Return the [X, Y] coordinate for the center point of the cell that contains the specified text.  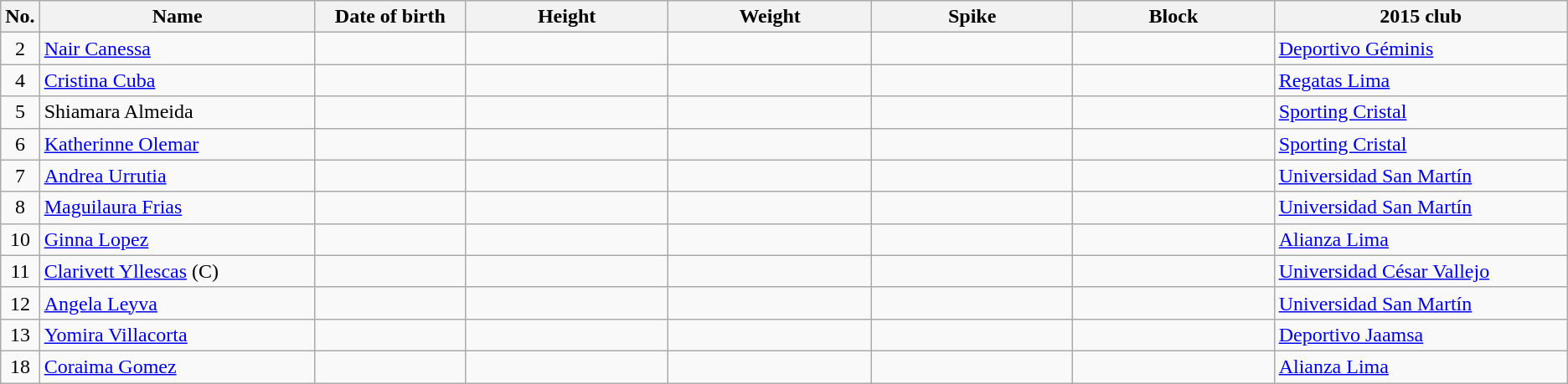
Ginna Lopez [178, 239]
Deportivo Jaamsa [1421, 335]
12 [20, 303]
5 [20, 112]
No. [20, 17]
Shiamara Almeida [178, 112]
6 [20, 144]
2 [20, 49]
Clarivett Yllescas (C) [178, 271]
Date of birth [390, 17]
Block [1173, 17]
Coraima Gomez [178, 366]
Spike [972, 17]
Name [178, 17]
13 [20, 335]
Nair Canessa [178, 49]
2015 club [1421, 17]
Weight [771, 17]
18 [20, 366]
Height [567, 17]
Regatas Lima [1421, 80]
11 [20, 271]
Katherinne Olemar [178, 144]
Maguilaura Frias [178, 207]
Yomira Villacorta [178, 335]
10 [20, 239]
Deportivo Géminis [1421, 49]
Cristina Cuba [178, 80]
Angela Leyva [178, 303]
Andrea Urrutia [178, 176]
4 [20, 80]
8 [20, 207]
Universidad César Vallejo [1421, 271]
7 [20, 176]
